Locate the cell with the specified text and output its [X, Y] center coordinate. 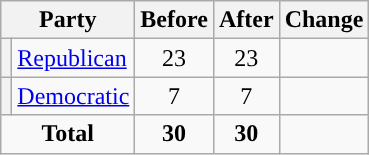
Democratic [74, 96]
Before [174, 20]
Change [324, 20]
Party [68, 20]
Total [68, 134]
After [246, 20]
Republican [74, 58]
